Extract the (X, Y) coordinate from the center of the cell holding the provided text.  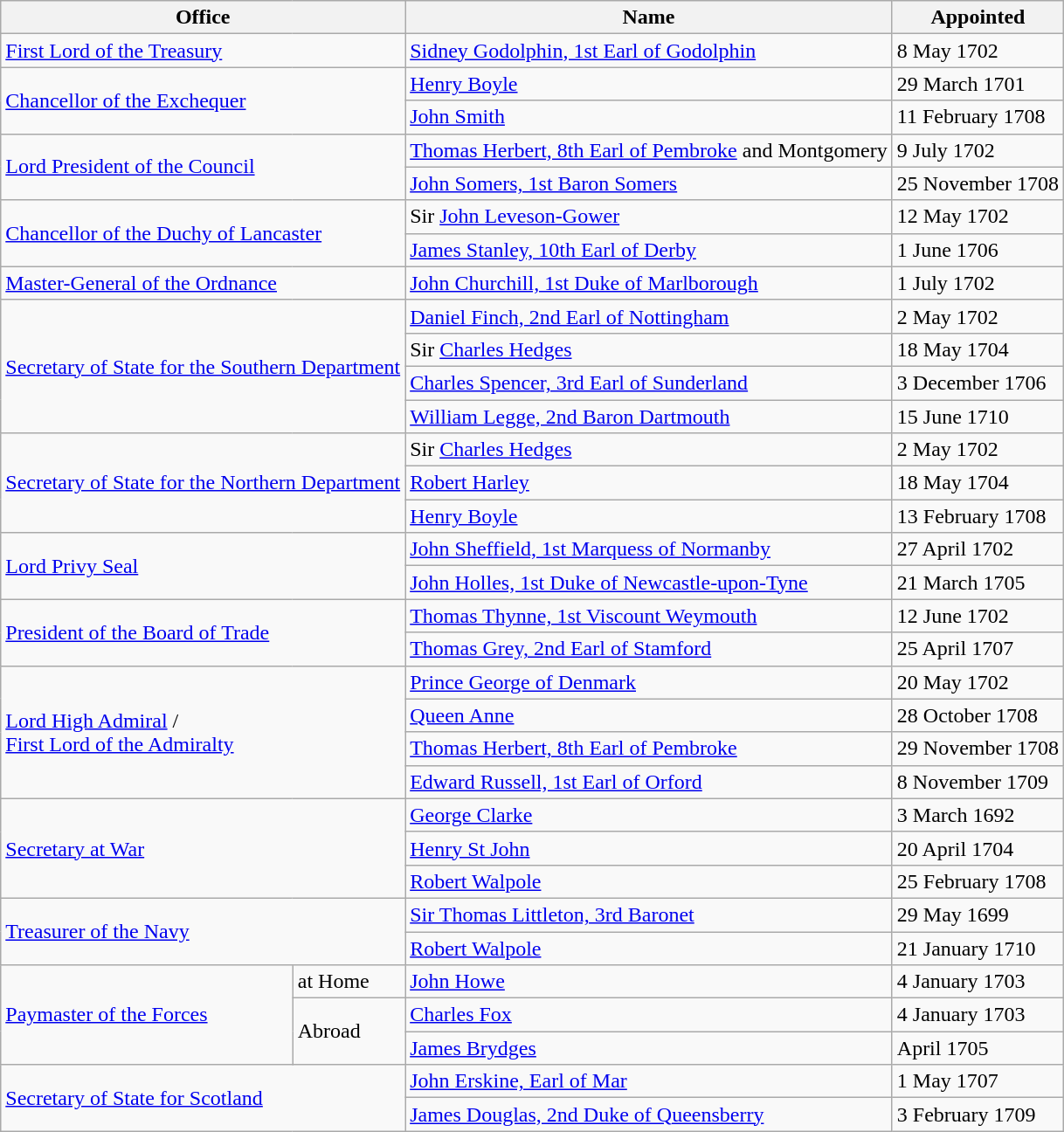
Abroad (349, 1032)
3 March 1692 (978, 815)
20 May 1702 (978, 682)
Lord High Admiral /First Lord of the Admiralty (203, 732)
James Douglas, 2nd Duke of Queensberry (649, 1115)
Office (203, 17)
20 April 1704 (978, 848)
John Holles, 1st Duke of Newcastle-upon-Tyne (649, 583)
Sidney Godolphin, 1st Earl of Godolphin (649, 51)
April 1705 (978, 1048)
Thomas Herbert, 8th Earl of Pembroke (649, 749)
Paymaster of the Forces (147, 1015)
9 July 1702 (978, 150)
8 May 1702 (978, 51)
13 February 1708 (978, 516)
21 March 1705 (978, 583)
Robert Harley (649, 483)
11 February 1708 (978, 117)
William Legge, 2nd Baron Dartmouth (649, 417)
Appointed (978, 17)
John Sheffield, 1st Marquess of Normanby (649, 549)
25 November 1708 (978, 183)
1 July 1702 (978, 283)
Sir Thomas Littleton, 3rd Baronet (649, 915)
1 May 1707 (978, 1081)
3 December 1706 (978, 383)
James Brydges (649, 1048)
3 February 1709 (978, 1115)
Chancellor of the Duchy of Lancaster (203, 233)
Henry St John (649, 848)
Prince George of Denmark (649, 682)
at Home (349, 982)
29 March 1701 (978, 84)
Charles Fox (649, 1015)
President of the Board of Trade (203, 632)
John Somers, 1st Baron Somers (649, 183)
Queen Anne (649, 715)
Thomas Herbert, 8th Earl of Pembroke and Montgomery (649, 150)
James Stanley, 10th Earl of Derby (649, 250)
1 June 1706 (978, 250)
29 May 1699 (978, 915)
27 April 1702 (978, 549)
Lord Privy Seal (203, 566)
Secretary of State for the Southern Department (203, 366)
Chancellor of the Exchequer (203, 100)
Thomas Grey, 2nd Earl of Stamford (649, 649)
Treasurer of the Navy (203, 931)
Daniel Finch, 2nd Earl of Nottingham (649, 316)
12 June 1702 (978, 616)
Sir John Leveson-Gower (649, 217)
Secretary of State for Scotland (203, 1098)
Charles Spencer, 3rd Earl of Sunderland (649, 383)
George Clarke (649, 815)
Name (649, 17)
Thomas Thynne, 1st Viscount Weymouth (649, 616)
25 April 1707 (978, 649)
Secretary of State for the Northern Department (203, 483)
8 November 1709 (978, 782)
21 January 1710 (978, 948)
Master-General of the Ordnance (203, 283)
Secretary at War (203, 848)
Edward Russell, 1st Earl of Orford (649, 782)
John Churchill, 1st Duke of Marlborough (649, 283)
John Howe (649, 982)
15 June 1710 (978, 417)
John Erskine, Earl of Mar (649, 1081)
25 February 1708 (978, 881)
28 October 1708 (978, 715)
John Smith (649, 117)
12 May 1702 (978, 217)
First Lord of the Treasury (203, 51)
Lord President of the Council (203, 167)
29 November 1708 (978, 749)
